Capture the cell that displays the provided text and extract its [X, Y] central coordinate. 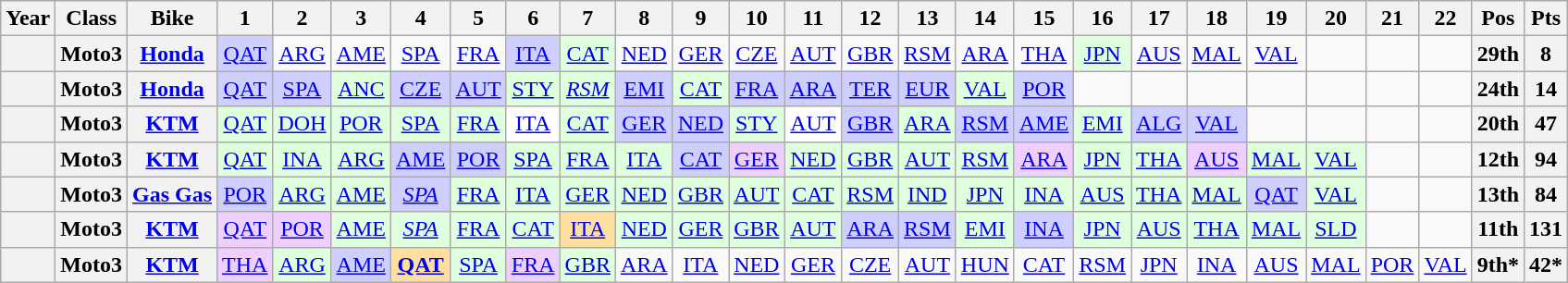
SLD [1336, 229]
12 [870, 18]
15 [1043, 18]
3 [361, 18]
9th* [1498, 265]
47 [1547, 124]
20th [1498, 124]
19 [1276, 18]
DOH [302, 124]
ALG [1158, 124]
Pts [1547, 18]
6 [533, 18]
42* [1547, 265]
94 [1547, 159]
29th [1498, 54]
IND [928, 194]
1 [245, 18]
ANC [361, 89]
16 [1103, 18]
HUN [984, 265]
13 [928, 18]
Pos [1498, 18]
17 [1158, 18]
10 [757, 18]
Class [92, 18]
131 [1547, 229]
18 [1216, 18]
9 [700, 18]
11 [813, 18]
13th [1498, 194]
TER [870, 89]
22 [1445, 18]
84 [1547, 194]
2 [302, 18]
24th [1498, 89]
7 [587, 18]
11th [1498, 229]
4 [420, 18]
Gas Gas [172, 194]
5 [478, 18]
12th [1498, 159]
Year [28, 18]
Bike [172, 18]
20 [1336, 18]
EUR [928, 89]
21 [1392, 18]
